Provide the (X, Y) coordinate of the cell's center where the given text is located.  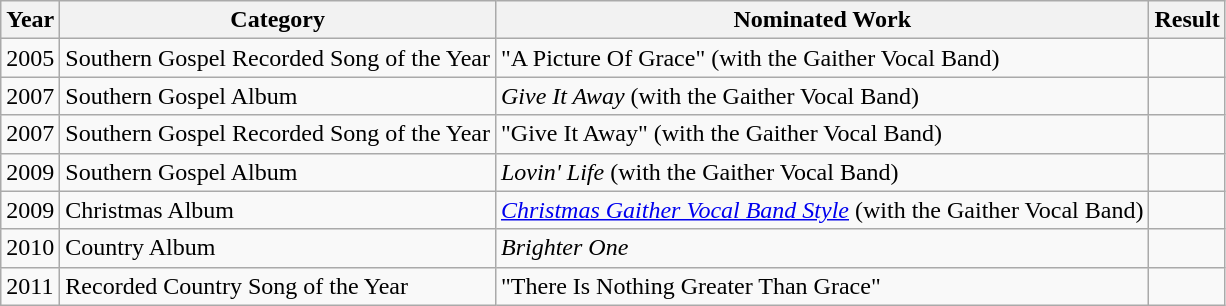
2011 (30, 286)
Christmas Gaither Vocal Band Style (with the Gaither Vocal Band) (822, 210)
Christmas Album (278, 210)
Lovin' Life (with the Gaither Vocal Band) (822, 172)
Brighter One (822, 248)
Year (30, 20)
Give It Away (with the Gaither Vocal Band) (822, 96)
Nominated Work (822, 20)
2010 (30, 248)
"There Is Nothing Greater Than Grace" (822, 286)
"Give It Away" (with the Gaither Vocal Band) (822, 134)
Result (1187, 20)
"A Picture Of Grace" (with the Gaither Vocal Band) (822, 58)
2005 (30, 58)
Country Album (278, 248)
Recorded Country Song of the Year (278, 286)
Category (278, 20)
